From the cell containing the given text, extract its center point as [X, Y] coordinate. 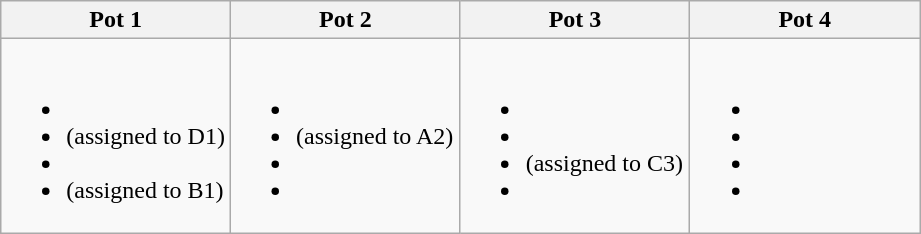
Pot 2 [345, 20]
(assigned to A2) [345, 136]
Pot 1 [116, 20]
Pot 4 [805, 20]
(assigned to C3) [575, 136]
Pot 3 [575, 20]
(assigned to D1) (assigned to B1) [116, 136]
